Scan for the cell matching the given text and deliver its [X, Y] coordinate at center. 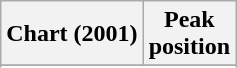
Chart (2001) [72, 34]
Peakposition [189, 34]
